For the text-containing cell, return its midpoint in [X, Y] coordinate format. 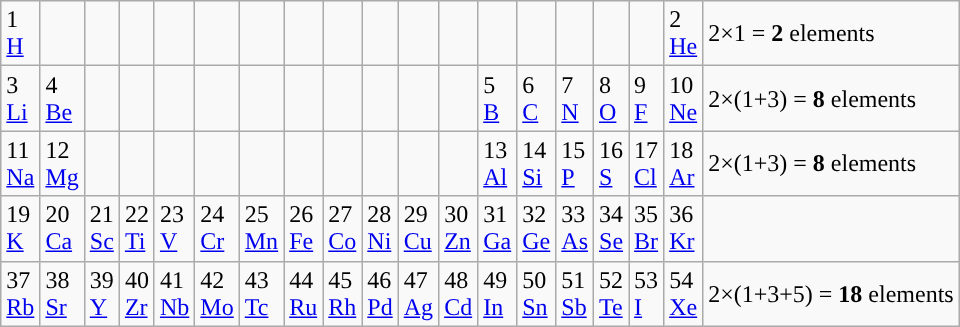
52Te [612, 294]
39Y [102, 294]
28Ni [380, 228]
13Al [498, 164]
53I [646, 294]
17Cl [646, 164]
18Ar [684, 164]
45Rh [342, 294]
54Xe [684, 294]
25Mn [261, 228]
3Li [20, 98]
48Cd [458, 294]
35Br [646, 228]
36Kr [684, 228]
26Fe [304, 228]
44Ru [304, 294]
50Sn [536, 294]
37Rb [20, 294]
10Ne [684, 98]
15P [575, 164]
38Sr [62, 294]
31Ga [498, 228]
47Ag [418, 294]
11Na [20, 164]
27Co [342, 228]
2×1 = 2 elements [831, 34]
23V [174, 228]
12Mg [62, 164]
19K [20, 228]
24Cr [217, 228]
9F [646, 98]
14Si [536, 164]
33As [575, 228]
20Ca [62, 228]
34Se [612, 228]
8O [612, 98]
4Be [62, 98]
5B [498, 98]
21Sc [102, 228]
2×(1+3+5) = 18 elements [831, 294]
46Pd [380, 294]
40Zr [136, 294]
1H [20, 34]
49In [498, 294]
7N [575, 98]
43Tc [261, 294]
32Ge [536, 228]
2He [684, 34]
51Sb [575, 294]
16S [612, 164]
6C [536, 98]
22Ti [136, 228]
30Zn [458, 228]
42Mo [217, 294]
41Nb [174, 294]
29Cu [418, 228]
